Provide the [X, Y] coordinate of the cell's center where the given text is located.  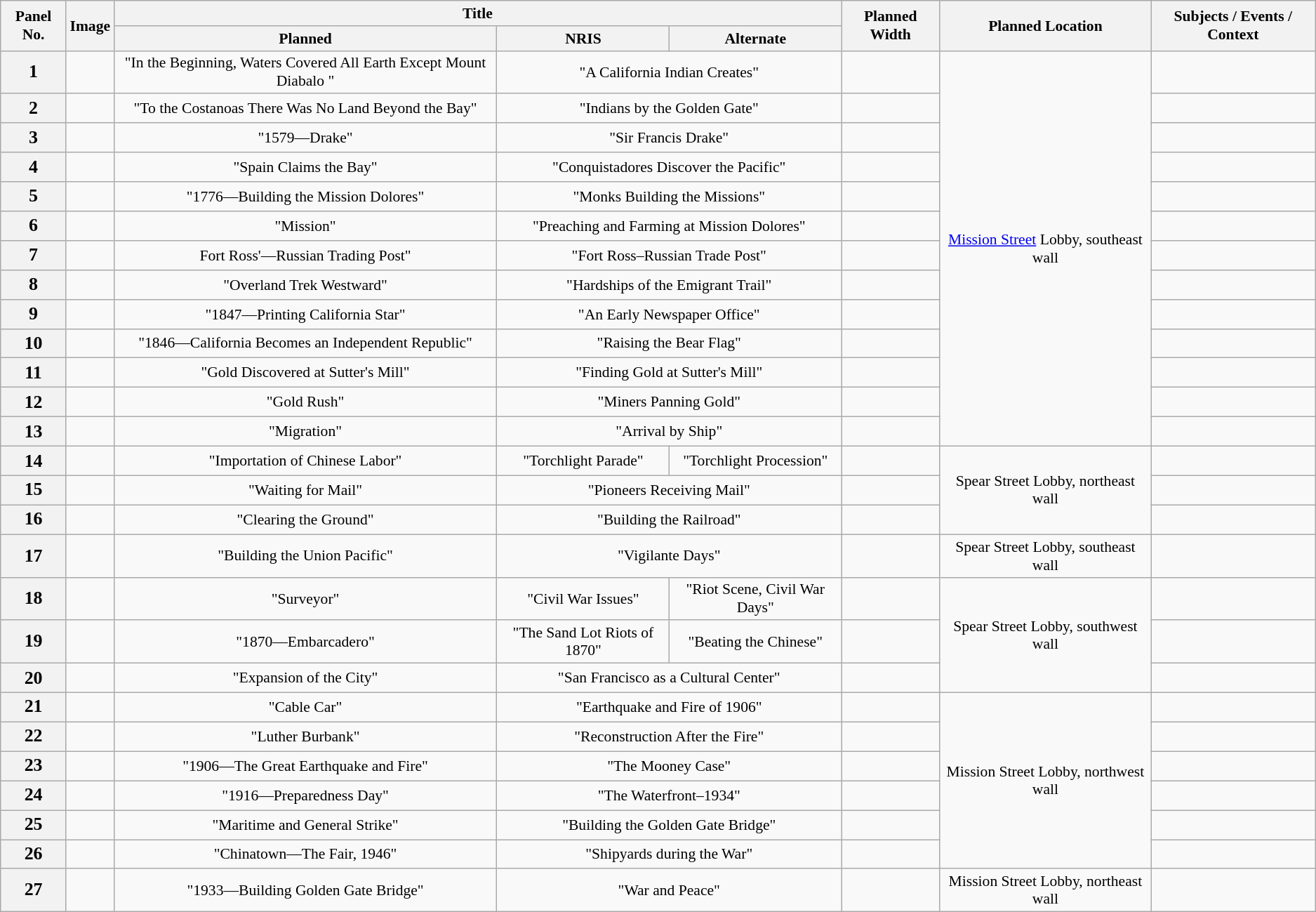
"Migration" [305, 432]
"Importation of Chinese Labor" [305, 461]
23 [34, 766]
6 [34, 226]
12 [34, 402]
"Building the Union Pacific" [305, 556]
"Indians by the Golden Gate" [670, 109]
9 [34, 315]
26 [34, 854]
"Pioneers Receiving Mail" [670, 491]
"Cable Car" [305, 708]
27 [34, 890]
8 [34, 285]
"1579—Drake" [305, 138]
"Arrival by Ship" [670, 432]
"1847—Printing California Star" [305, 315]
Planned [305, 39]
"An Early Newspaper Office" [670, 315]
"Preaching and Farming at Mission Dolores" [670, 226]
"The Sand Lot Riots of 1870" [583, 642]
NRIS [583, 39]
2 [34, 109]
21 [34, 708]
"Luther Burbank" [305, 736]
"To the Costanoas There Was No Land Beyond the Bay" [305, 109]
"Riot Scene, Civil War Days" [755, 600]
Subjects / Events / Context [1233, 25]
"Overland Trek Westward" [305, 285]
"Conquistadores Discover the Pacific" [670, 167]
Fort Ross'—Russian Trading Post" [305, 256]
25 [34, 825]
"1776—Building the Mission Dolores" [305, 197]
"1916—Preparedness Day" [305, 795]
"Reconstruction After the Fire" [670, 736]
"Maritime and General Strike" [305, 825]
"Surveyor" [305, 600]
7 [34, 256]
"Chinatown—The Fair, 1946" [305, 854]
3 [34, 138]
Alternate [755, 39]
"1870—Embarcadero" [305, 642]
13 [34, 432]
20 [34, 678]
"Clearing the Ground" [305, 520]
"The Waterfront–1934" [670, 795]
"Fort Ross–Russian Trade Post" [670, 256]
"A California Indian Creates" [670, 72]
"Shipyards during the War" [670, 854]
"Torchlight Parade" [583, 461]
"Vigilante Days" [670, 556]
Mission Street Lobby, northeast wall [1046, 890]
Spear Street Lobby, northeast wall [1046, 491]
"Raising the Bear Flag" [670, 343]
"Spain Claims the Bay" [305, 167]
"War and Peace" [670, 890]
"In the Beginning, Waters Covered All Earth Except Mount Diabalo " [305, 72]
18 [34, 600]
11 [34, 373]
"Civil War Issues" [583, 600]
"1846—California Becomes an Independent Republic" [305, 343]
Spear Street Lobby, southeast wall [1046, 556]
15 [34, 491]
"Sir Francis Drake" [670, 138]
22 [34, 736]
"Monks Building the Missions" [670, 197]
16 [34, 520]
Spear Street Lobby, southwest wall [1046, 635]
"Miners Panning Gold" [670, 402]
5 [34, 197]
Title [477, 13]
"Waiting for Mail" [305, 491]
24 [34, 795]
Mission Street Lobby, southeast wall [1046, 249]
"The Mooney Case" [670, 766]
14 [34, 461]
Planned Location [1046, 25]
"Building the Railroad" [670, 520]
Mission Street Lobby, northwest wall [1046, 781]
"San Francisco as a Cultural Center" [670, 678]
"Beating the Chinese" [755, 642]
"Finding Gold at Sutter's Mill" [670, 373]
17 [34, 556]
19 [34, 642]
Panel No. [34, 25]
"Hardships of the Emigrant Trail" [670, 285]
"1906—The Great Earthquake and Fire" [305, 766]
"Mission" [305, 226]
"Gold Discovered at Sutter's Mill" [305, 373]
4 [34, 167]
1 [34, 72]
10 [34, 343]
Image [90, 25]
"Torchlight Procession" [755, 461]
"Earthquake and Fire of 1906" [670, 708]
"Gold Rush" [305, 402]
"Building the Golden Gate Bridge" [670, 825]
"1933—Building Golden Gate Bridge" [305, 890]
"Expansion of the City" [305, 678]
Planned Width [891, 25]
